Output the (x, y) coordinate of the center of the cell containing the given text.  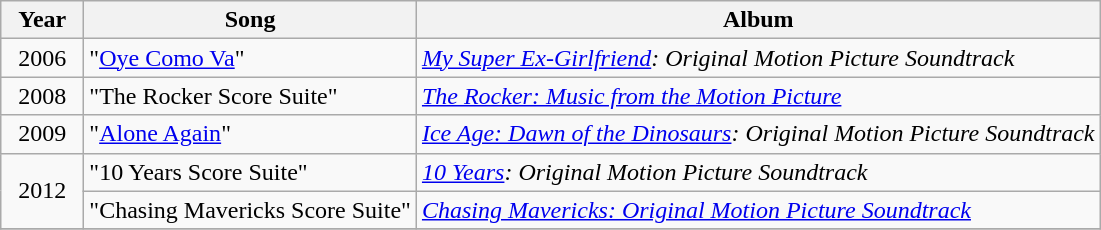
Year (42, 20)
"Chasing Mavericks Score Suite" (250, 210)
Ice Age: Dawn of the Dinosaurs: Original Motion Picture Soundtrack (758, 134)
"Oye Como Va" (250, 58)
"10 Years Score Suite" (250, 172)
Chasing Mavericks: Original Motion Picture Soundtrack (758, 210)
Album (758, 20)
My Super Ex-Girlfriend: Original Motion Picture Soundtrack (758, 58)
Song (250, 20)
2009 (42, 134)
"Alone Again" (250, 134)
2006 (42, 58)
10 Years: Original Motion Picture Soundtrack (758, 172)
2008 (42, 96)
The Rocker: Music from the Motion Picture (758, 96)
"The Rocker Score Suite" (250, 96)
2012 (42, 191)
